Return the [x, y] coordinate for the center point of the cell that contains the specified text.  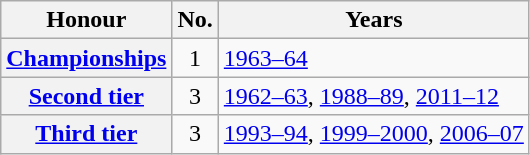
1993–94, 1999–2000, 2006–07 [374, 134]
1963–64 [374, 58]
No. [195, 20]
1 [195, 58]
Years [374, 20]
Championships [86, 58]
Third tier [86, 134]
Honour [86, 20]
Second tier [86, 96]
1962–63, 1988–89, 2011–12 [374, 96]
